Detect which cell encompasses the target text, then output its (x, y) center coordinate. 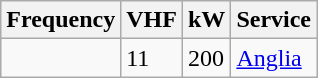
11 (152, 58)
Frequency (61, 20)
kW (206, 20)
Anglia (274, 58)
200 (206, 58)
VHF (152, 20)
Service (274, 20)
